Pinpoint the cell where the given text exists, returning its (X, Y) midpoint coordinate. 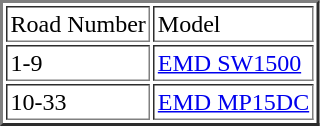
EMD MP15DC (233, 102)
Road Number (78, 24)
Model (233, 24)
EMD SW1500 (233, 63)
10-33 (78, 102)
1-9 (78, 63)
